Return [X, Y] of the center of cell containing provided text 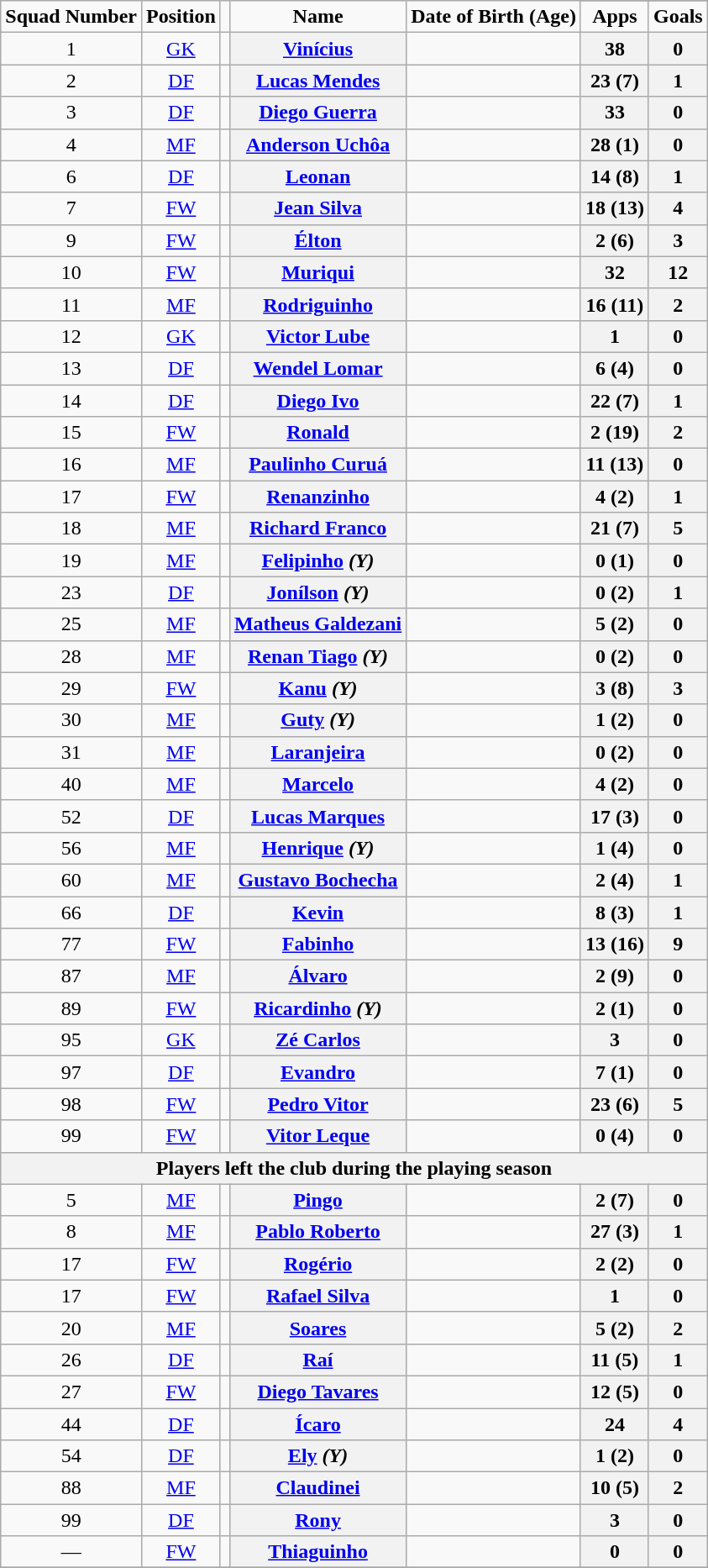
16 (11) [615, 304]
Thiaguinho [317, 1552]
Players left the club during the playing season [354, 1168]
0 (1) [615, 560]
Richard Franco [317, 529]
8 (3) [615, 912]
25 [71, 624]
95 [71, 1040]
60 [71, 880]
26 [71, 1360]
3 (8) [615, 688]
Kanu (Y) [317, 688]
0 (4) [615, 1136]
Goals [678, 17]
Vitor Leque [317, 1136]
27 (3) [615, 1232]
77 [71, 944]
14 (8) [615, 176]
88 [71, 1488]
Lucas Marques [317, 816]
28 (1) [615, 145]
6 (4) [615, 368]
2 (7) [615, 1200]
Fabinho [317, 944]
54 [71, 1456]
2 (19) [615, 433]
13 (16) [615, 944]
20 [71, 1328]
23 (6) [615, 1104]
Laranjeira [317, 752]
Name [317, 17]
Apps [615, 17]
22 (7) [615, 401]
Jean Silva [317, 208]
Kevin [317, 912]
Claudinei [317, 1488]
27 [71, 1392]
29 [71, 688]
Diego Guerra [317, 113]
Leonan [317, 176]
18 (13) [615, 208]
87 [71, 976]
Pedro Vitor [317, 1104]
Date of Birth (Age) [494, 17]
Guty (Y) [317, 720]
66 [71, 912]
2 (4) [615, 880]
10 (5) [615, 1488]
2 (6) [615, 240]
Victor Lube [317, 336]
Ícaro [317, 1424]
44 [71, 1424]
98 [71, 1104]
97 [71, 1072]
17 (3) [615, 816]
30 [71, 720]
Rafael Silva [317, 1296]
11 (5) [615, 1360]
2 (1) [615, 1008]
11 [71, 304]
2 (2) [615, 1264]
7 [71, 208]
— [71, 1552]
Ronald [317, 433]
21 (7) [615, 529]
16 [71, 465]
Anderson Uchôa [317, 145]
Marcelo [317, 784]
15 [71, 433]
1 (4) [615, 848]
13 [71, 368]
Felipinho (Y) [317, 560]
Muriqui [317, 272]
14 [71, 401]
Evandro [317, 1072]
Rony [317, 1520]
23 (7) [615, 81]
40 [71, 784]
Rodriguinho [317, 304]
Zé Carlos [317, 1040]
18 [71, 529]
Squad Number [71, 17]
Ely (Y) [317, 1456]
11 (13) [615, 465]
Élton [317, 240]
7 (1) [615, 1072]
Matheus Galdezani [317, 624]
Gustavo Bochecha [317, 880]
24 [615, 1424]
32 [615, 272]
2 (9) [615, 976]
Henrique (Y) [317, 848]
89 [71, 1008]
Rogério [317, 1264]
38 [615, 49]
28 [71, 656]
Vinícius [317, 49]
Álvaro [317, 976]
52 [71, 816]
12 (5) [615, 1392]
Jonílson (Y) [317, 592]
6 [71, 176]
Soares [317, 1328]
Position [181, 17]
Renan Tiago (Y) [317, 656]
10 [71, 272]
56 [71, 848]
Lucas Mendes [317, 81]
Ricardinho (Y) [317, 1008]
8 [71, 1232]
Renanzinho [317, 497]
Paulinho Curuá [317, 465]
Wendel Lomar [317, 368]
31 [71, 752]
Raí [317, 1360]
19 [71, 560]
33 [615, 113]
Pingo [317, 1200]
Diego Tavares [317, 1392]
23 [71, 592]
Diego Ivo [317, 401]
Pablo Roberto [317, 1232]
